Search for the cell housing the specified text and yield its [x, y] center coordinate. 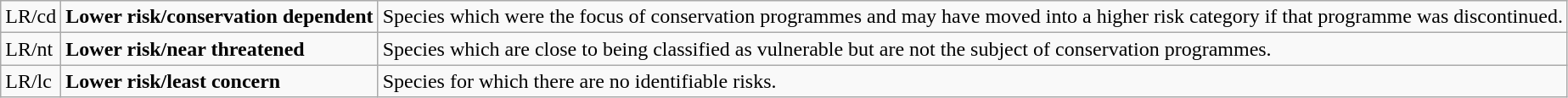
Species which are close to being classified as vulnerable but are not the subject of conservation programmes. [973, 49]
LR/lc [31, 81]
Lower risk/least concern [219, 81]
LR/nt [31, 49]
LR/cd [31, 17]
Species which were the focus of conservation programmes and may have moved into a higher risk category if that programme was discontinued. [973, 17]
Lower risk/conservation dependent [219, 17]
Species for which there are no identifiable risks. [973, 81]
Lower risk/near threatened [219, 49]
